For the text-containing cell, return its midpoint in (X, Y) coordinate format. 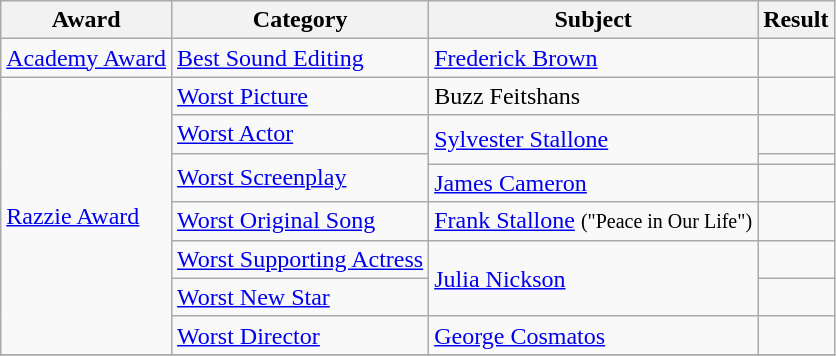
Result (796, 20)
James Cameron (594, 183)
Frank Stallone ("Peace in Our Life") (594, 221)
Worst Picture (300, 96)
Award (86, 20)
Category (300, 20)
Buzz Feitshans (594, 96)
Worst Original Song (300, 221)
Julia Nickson (594, 278)
Sylvester Stallone (594, 140)
Frederick Brown (594, 58)
Razzie Award (86, 216)
Worst New Star (300, 297)
Subject (594, 20)
Worst Director (300, 335)
Worst Supporting Actress (300, 259)
Best Sound Editing (300, 58)
Worst Actor (300, 134)
Academy Award (86, 58)
George Cosmatos (594, 335)
Worst Screenplay (300, 178)
